From the cell containing the given text, extract its center point as (X, Y) coordinate. 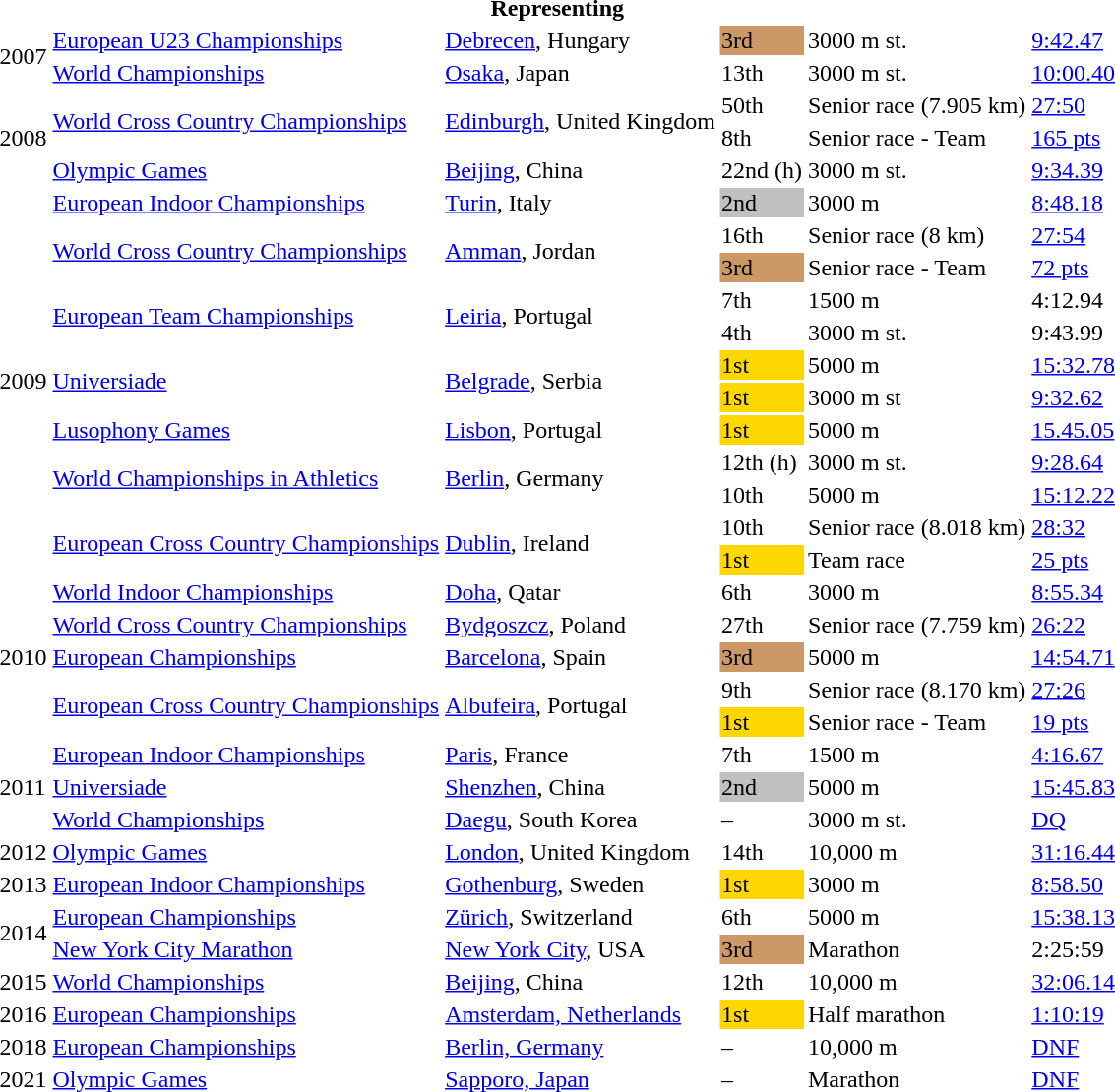
Senior race (7.759 km) (917, 625)
Gothenburg, Sweden (581, 884)
13th (762, 73)
European Team Championships (246, 317)
Edinburgh, United Kingdom (581, 122)
3000 m st (917, 397)
22nd (h) (762, 170)
Lisbon, Portugal (581, 430)
Amsterdam, Netherlands (581, 1014)
9th (762, 690)
World Championships in Athletics (246, 478)
4th (762, 333)
12th (762, 982)
New York City, USA (581, 949)
Barcelona, Spain (581, 657)
Amman, Jordan (581, 252)
Team race (917, 560)
Albufeira, Portugal (581, 706)
8th (762, 138)
Leiria, Portugal (581, 317)
27th (762, 625)
Turin, Italy (581, 203)
12th (h) (762, 462)
Paris, France (581, 755)
Belgrade, Serbia (581, 382)
London, United Kingdom (581, 852)
World Indoor Championships (246, 592)
Debrecen, Hungary (581, 40)
Lusophony Games (246, 430)
Senior race (8 km) (917, 235)
Zürich, Switzerland (581, 917)
European U23 Championships (246, 40)
Senior race (8.018 km) (917, 527)
14th (762, 852)
Bydgoszcz, Poland (581, 625)
Osaka, Japan (581, 73)
Half marathon (917, 1014)
New York City Marathon (246, 949)
Senior race (8.170 km) (917, 690)
Dublin, Ireland (581, 543)
16th (762, 235)
Senior race (7.905 km) (917, 105)
50th (762, 105)
Doha, Qatar (581, 592)
Marathon (917, 949)
Daegu, South Korea (581, 819)
Shenzhen, China (581, 787)
